For the text-containing cell, return its midpoint in [x, y] coordinate format. 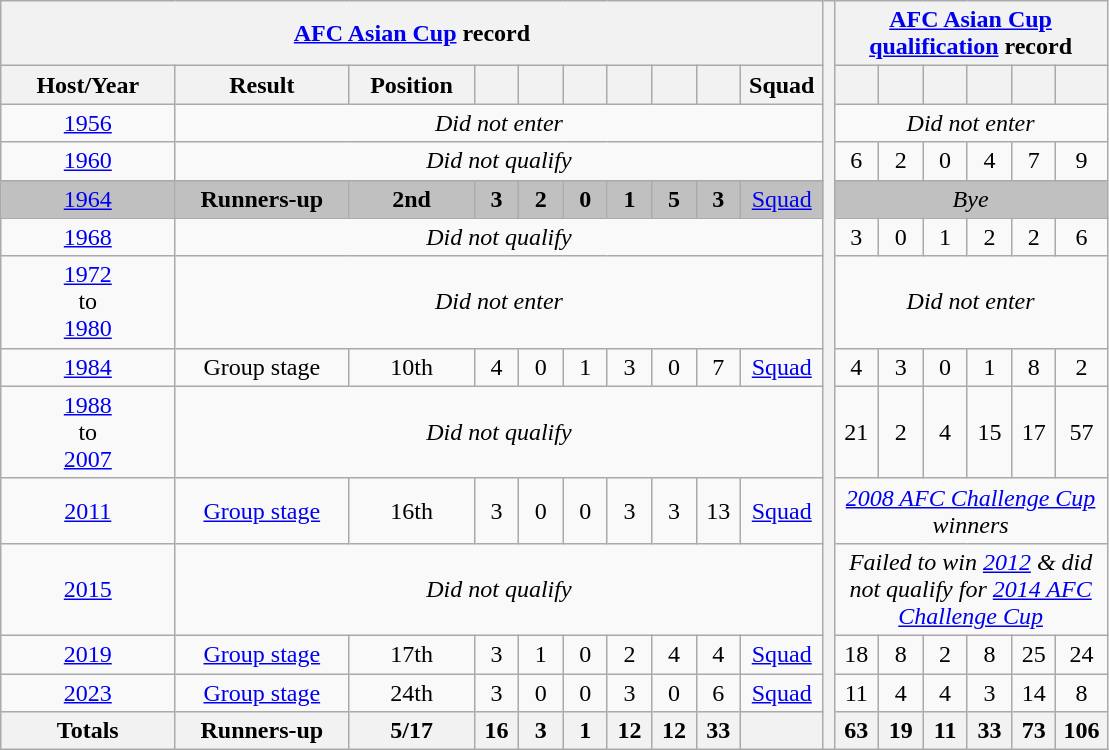
16 [496, 731]
Host/Year [88, 85]
13 [718, 510]
24th [412, 693]
1984 [88, 367]
1960 [88, 161]
Totals [88, 731]
73 [1034, 731]
57 [1082, 432]
10th [412, 367]
AFC Asian Cup record [412, 34]
5/17 [412, 731]
Bye [970, 199]
24 [1082, 654]
Result [262, 85]
2015 [88, 589]
17 [1034, 432]
14 [1034, 693]
5 [674, 199]
21 [856, 432]
2nd [412, 199]
1988to 2007 [88, 432]
63 [856, 731]
2019 [88, 654]
17th [412, 654]
1964 [88, 199]
2011 [88, 510]
2023 [88, 693]
25 [1034, 654]
106 [1082, 731]
1956 [88, 123]
Failed to win 2012 & did not qualify for 2014 AFC Challenge Cup [970, 589]
16th [412, 510]
AFC Asian Cup qualification record [970, 34]
9 [1082, 161]
19 [901, 731]
15 [989, 432]
Position [412, 85]
18 [856, 654]
1972to 1980 [88, 302]
1968 [88, 237]
2008 AFC Challenge Cup winners [970, 510]
